Pinpoint the cell where the given text exists, returning its (x, y) midpoint coordinate. 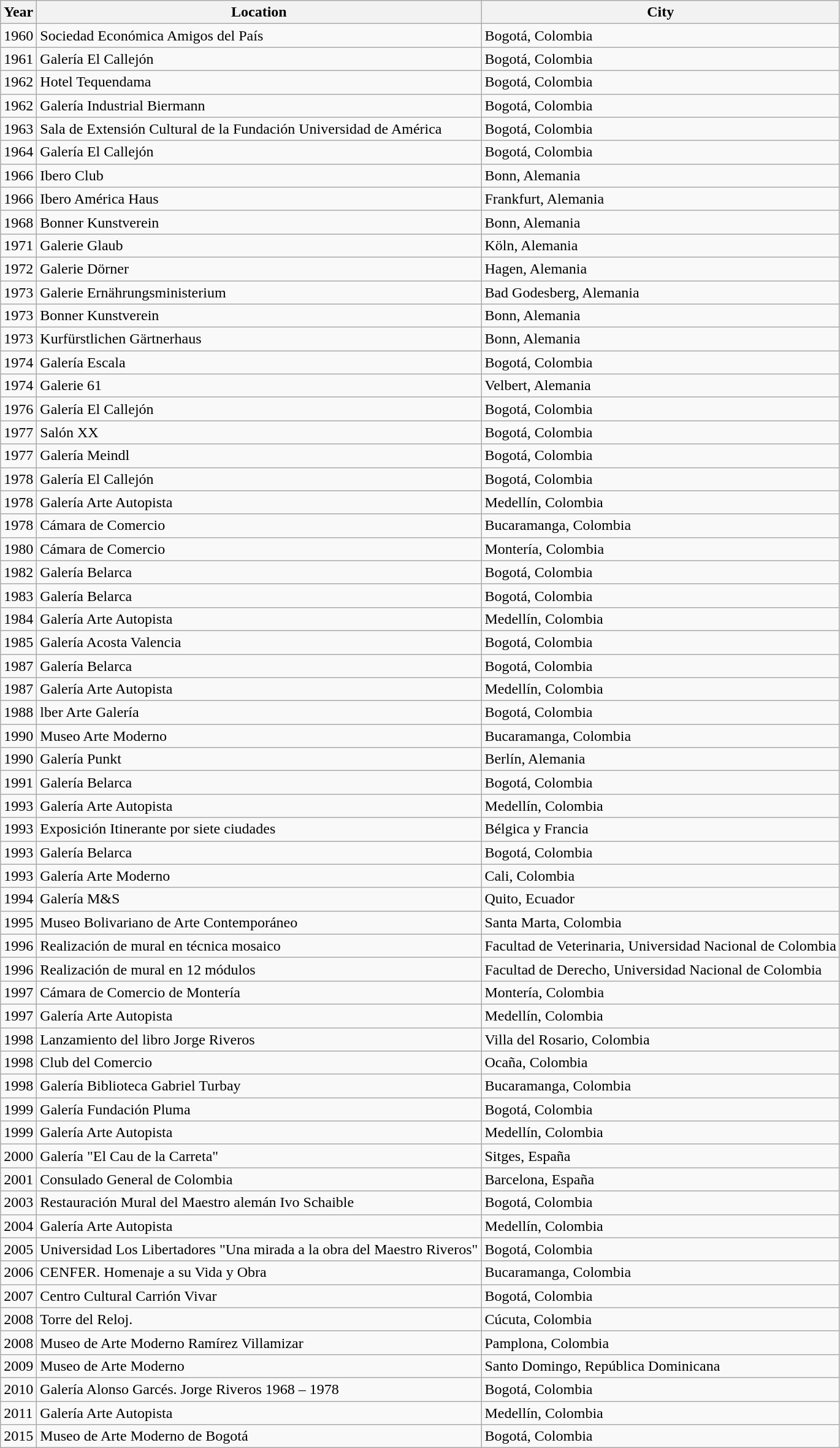
2006 (18, 1273)
2011 (18, 1412)
Museo de Arte Moderno (259, 1366)
Museo Arte Moderno (259, 736)
Quito, Ecuador (660, 899)
Kurfürstlichen Gärtnerhaus (259, 339)
1991 (18, 783)
lber Arte Galería (259, 713)
2009 (18, 1366)
Galería Escala (259, 362)
2015 (18, 1436)
Facultad de Veterinaria, Universidad Nacional de Colombia (660, 946)
1995 (18, 922)
1971 (18, 245)
Club del Comercio (259, 1063)
Bélgica y Francia (660, 829)
Frankfurt, Alemania (660, 199)
1982 (18, 572)
1961 (18, 59)
1972 (18, 269)
Sitges, España (660, 1156)
Universidad Los Libertadores "Una mirada a la obra del Maestro Riveros" (259, 1249)
1968 (18, 222)
Bad Godesberg, Alemania (660, 293)
Galerie 61 (259, 386)
Galería Acosta Valencia (259, 642)
City (660, 12)
Sociedad Económica Amigos del País (259, 36)
Realización de mural en 12 módulos (259, 969)
Facultad de Derecho, Universidad Nacional de Colombia (660, 969)
Berlín, Alemania (660, 759)
1960 (18, 36)
Cámara de Comercio de Montería (259, 992)
1988 (18, 713)
Consulado General de Colombia (259, 1179)
1994 (18, 899)
Ocaña, Colombia (660, 1063)
2007 (18, 1296)
Sala de Extensión Cultural de la Fundación Universidad de América (259, 129)
Galería "El Cau de la Carreta" (259, 1156)
2005 (18, 1249)
2004 (18, 1226)
Exposición Itinerante por siete ciudades (259, 829)
Velbert, Alemania (660, 386)
Hotel Tequendama (259, 82)
1983 (18, 596)
Lanzamiento del libro Jorge Riveros (259, 1040)
Museo Bolivariano de Arte Contemporáneo (259, 922)
Galerie Dörner (259, 269)
1976 (18, 409)
1984 (18, 619)
Cali, Colombia (660, 876)
Galería M&S (259, 899)
Location (259, 12)
Restauración Mural del Maestro alemán Ivo Schaible (259, 1203)
Galería Fundación Pluma (259, 1109)
Torre del Reloj. (259, 1319)
Galería Alonso Garcés. Jorge Riveros 1968 – 1978 (259, 1389)
Museo de Arte Moderno Ramírez Villamizar (259, 1343)
CENFER. Homenaje a su Vida y Obra (259, 1273)
Ibero América Haus (259, 199)
Salón XX (259, 432)
2000 (18, 1156)
Galería Biblioteca Gabriel Turbay (259, 1086)
2010 (18, 1389)
1964 (18, 152)
Galería Punkt (259, 759)
Realización de mural en técnica mosaico (259, 946)
2003 (18, 1203)
Galerie Glaub (259, 245)
Pamplona, Colombia (660, 1343)
Galería Arte Moderno (259, 876)
Villa del Rosario, Colombia (660, 1040)
Hagen, Alemania (660, 269)
Galería Meindl (259, 456)
Centro Cultural Carrión Vivar (259, 1296)
1985 (18, 642)
Cúcuta, Colombia (660, 1319)
Santo Domingo, República Dominicana (660, 1366)
Santa Marta, Colombia (660, 922)
Köln, Alemania (660, 245)
Barcelona, España (660, 1179)
2001 (18, 1179)
Galería Industrial Biermann (259, 105)
Museo de Arte Moderno de Bogotá (259, 1436)
Galerie Ernährungsministerium (259, 293)
1980 (18, 549)
Year (18, 12)
Ibero Club (259, 175)
1963 (18, 129)
